Output the [x, y] coordinate of the center of the cell containing the given text.  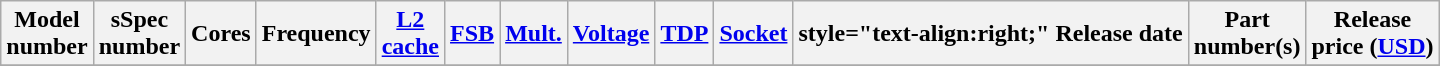
Voltage [611, 34]
Partnumber(s) [1247, 34]
Modelnumber [47, 34]
Mult. [534, 34]
FSB [472, 34]
sSpecnumber [139, 34]
style="text-align:right;" Release date [990, 34]
Cores [222, 34]
Frequency [316, 34]
TDP [684, 34]
L2cache [410, 34]
Releaseprice (USD) [1372, 34]
Socket [754, 34]
